From the cell containing the given text, extract its center point as (X, Y) coordinate. 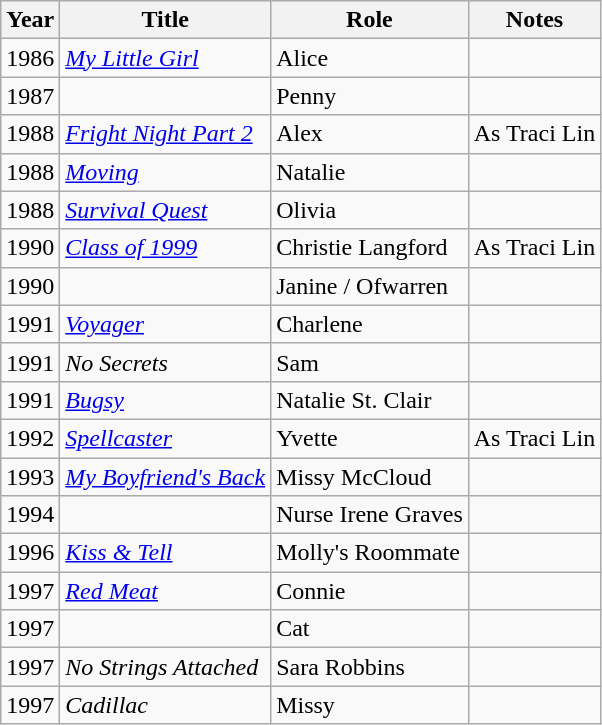
1994 (30, 515)
No Strings Attached (166, 667)
Spellcaster (166, 438)
Cadillac (166, 705)
1986 (30, 58)
Cat (370, 629)
Role (370, 20)
1993 (30, 477)
Notes (534, 20)
Charlene (370, 324)
Alice (370, 58)
Janine / Ofwarren (370, 286)
Voyager (166, 324)
Sara Robbins (370, 667)
Fright Night Part 2 (166, 134)
1987 (30, 96)
Survival Quest (166, 210)
Penny (370, 96)
1996 (30, 553)
Bugsy (166, 400)
Title (166, 20)
My Little Girl (166, 58)
My Boyfriend's Back (166, 477)
Kiss & Tell (166, 553)
Yvette (370, 438)
Connie (370, 591)
1992 (30, 438)
Olivia (370, 210)
Year (30, 20)
Christie Langford (370, 248)
Missy McCloud (370, 477)
Natalie (370, 172)
Missy (370, 705)
Alex (370, 134)
Red Meat (166, 591)
Class of 1999 (166, 248)
Natalie St. Clair (370, 400)
Moving (166, 172)
Nurse Irene Graves (370, 515)
Molly's Roommate (370, 553)
Sam (370, 362)
No Secrets (166, 362)
